Locate the cell with the specified text and output its (X, Y) center coordinate. 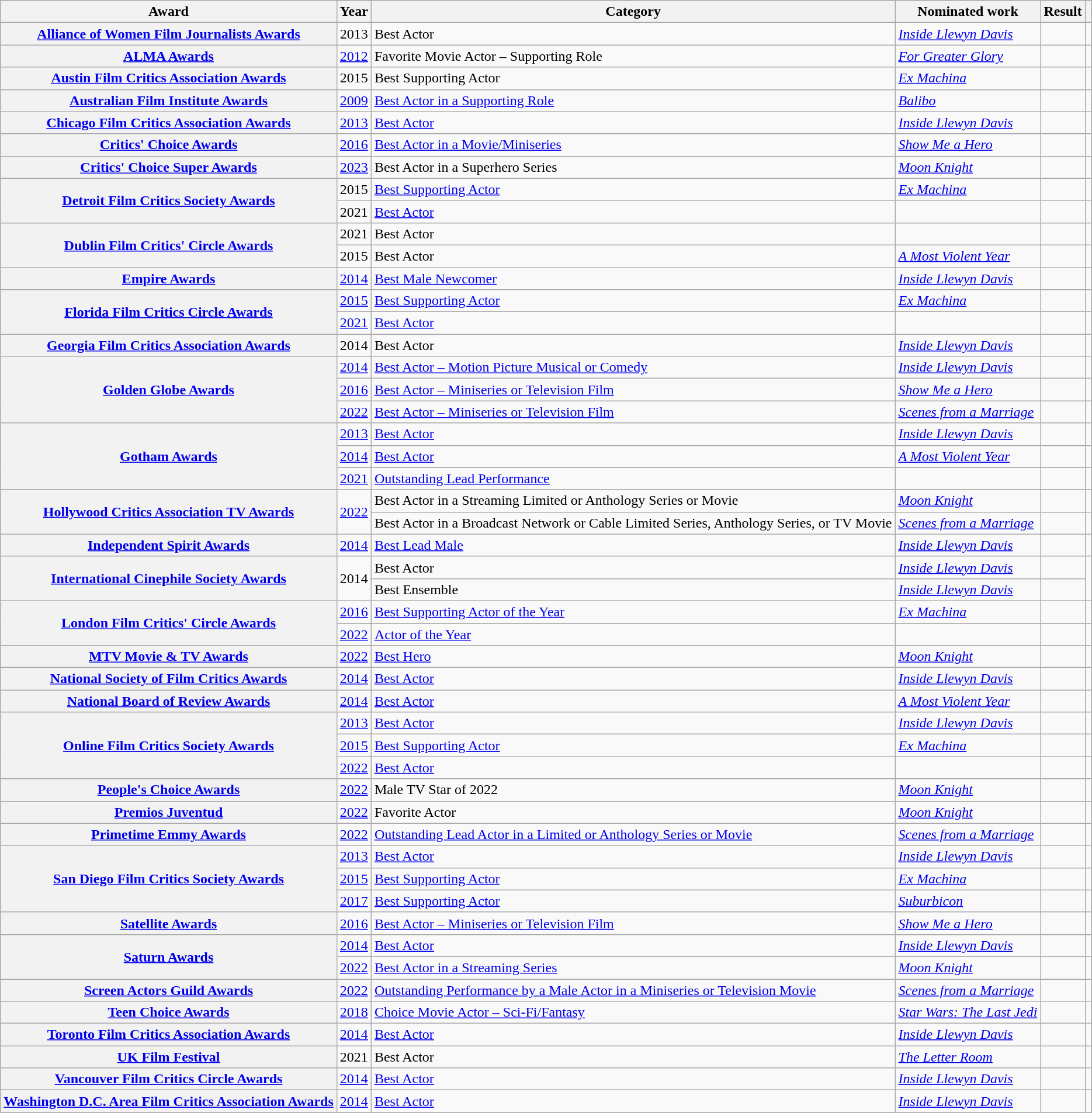
Best Actor in a Streaming Limited or Anthology Series or Movie (633, 501)
Outstanding Performance by a Male Actor in a Miniseries or Television Movie (633, 990)
Vancouver Film Critics Circle Awards (169, 1079)
Favorite Actor (633, 812)
Best Supporting Actor of the Year (633, 612)
2017 (354, 901)
Outstanding Lead Performance (633, 479)
Chicago Film Critics Association Awards (169, 123)
Best Actor in a Supporting Role (633, 100)
Detroit Film Critics Society Awards (169, 200)
Best Male Newcomer (633, 279)
Primetime Emmy Awards (169, 834)
People's Choice Awards (169, 790)
Critics' Choice Super Awards (169, 167)
Favorite Movie Actor – Supporting Role (633, 56)
2012 (354, 56)
Category (633, 12)
2009 (354, 100)
For Greater Glory (968, 56)
Best Actor in a Broadcast Network or Cable Limited Series, Anthology Series, or TV Movie (633, 523)
Result (1063, 12)
Best Actor in a Movie/Miniseries (633, 145)
Balibo (968, 100)
Screen Actors Guild Awards (169, 990)
Nominated work (968, 12)
London Film Critics' Circle Awards (169, 623)
National Society of Film Critics Awards (169, 679)
MTV Movie & TV Awards (169, 657)
National Board of Review Awards (169, 701)
The Letter Room (968, 1057)
Outstanding Lead Actor in a Limited or Anthology Series or Movie (633, 834)
Online Film Critics Society Awards (169, 746)
Best Actor in a Superhero Series (633, 167)
Actor of the Year (633, 634)
Best Actor in a Streaming Series (633, 968)
Golden Globe Awards (169, 390)
Choice Movie Actor – Sci-Fi/Fantasy (633, 1013)
Best Ensemble (633, 590)
San Diego Film Critics Society Awards (169, 879)
ALMA Awards (169, 56)
2018 (354, 1013)
Teen Choice Awards (169, 1013)
Best Lead Male (633, 545)
Austin Film Critics Association Awards (169, 78)
Florida Film Critics Circle Awards (169, 312)
Star Wars: The Last Jedi (968, 1013)
Suburbicon (968, 901)
2023 (354, 167)
Independent Spirit Awards (169, 545)
Year (354, 12)
Satellite Awards (169, 923)
Dublin Film Critics' Circle Awards (169, 245)
International Cinephile Society Awards (169, 578)
Georgia Film Critics Association Awards (169, 345)
Premios Juventud (169, 812)
Hollywood Critics Association TV Awards (169, 512)
Washington D.C. Area Film Critics Association Awards (169, 1101)
Award (169, 12)
UK Film Festival (169, 1057)
Gotham Awards (169, 456)
Best Actor – Motion Picture Musical or Comedy (633, 367)
Australian Film Institute Awards (169, 100)
Toronto Film Critics Association Awards (169, 1035)
Saturn Awards (169, 956)
Alliance of Women Film Journalists Awards (169, 34)
Male TV Star of 2022 (633, 790)
Empire Awards (169, 279)
Critics' Choice Awards (169, 145)
Best Hero (633, 657)
